Search for the cell housing the specified text and yield its (x, y) center coordinate. 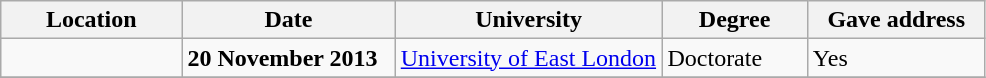
Location (92, 20)
Yes (896, 58)
Degree (734, 20)
Date (288, 20)
University of East London (528, 58)
Doctorate (734, 58)
Gave address (896, 20)
University (528, 20)
20 November 2013 (288, 58)
